Detect which cell encompasses the target text, then output its [x, y] center coordinate. 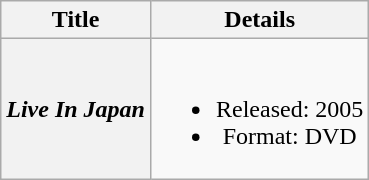
Title [76, 20]
Live In Japan [76, 109]
Details [259, 20]
Released: 2005Format: DVD [259, 109]
